Search for the cell housing the specified text and yield its (x, y) center coordinate. 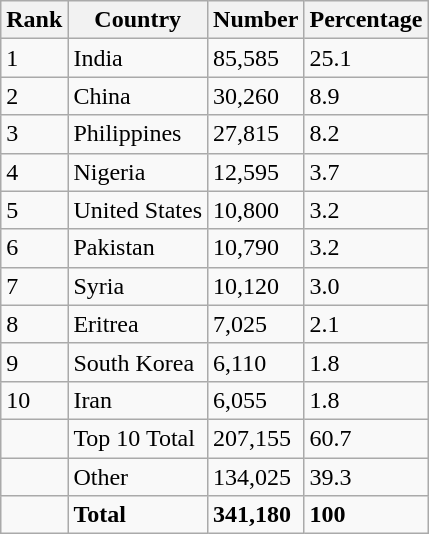
Number (256, 20)
7,025 (256, 324)
1 (34, 58)
2 (34, 96)
Rank (34, 20)
India (138, 58)
10 (34, 400)
United States (138, 210)
25.1 (366, 58)
39.3 (366, 477)
3.7 (366, 172)
Country (138, 20)
Top 10 Total (138, 438)
6,055 (256, 400)
Eritrea (138, 324)
3 (34, 134)
85,585 (256, 58)
Philippines (138, 134)
Other (138, 477)
341,180 (256, 515)
60.7 (366, 438)
12,595 (256, 172)
10,800 (256, 210)
10,790 (256, 248)
Syria (138, 286)
207,155 (256, 438)
8.2 (366, 134)
10,120 (256, 286)
2.1 (366, 324)
9 (34, 362)
Pakistan (138, 248)
4 (34, 172)
7 (34, 286)
South Korea (138, 362)
Total (138, 515)
Iran (138, 400)
8 (34, 324)
134,025 (256, 477)
China (138, 96)
100 (366, 515)
3.0 (366, 286)
6 (34, 248)
6,110 (256, 362)
5 (34, 210)
Percentage (366, 20)
30,260 (256, 96)
Nigeria (138, 172)
8.9 (366, 96)
27,815 (256, 134)
